Extract the (x, y) coordinate from the center of the cell holding the provided text.  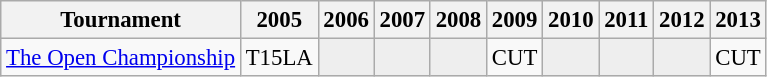
2010 (571, 20)
Tournament (121, 20)
2005 (279, 20)
2008 (458, 20)
The Open Championship (121, 58)
2007 (402, 20)
2009 (515, 20)
2012 (682, 20)
2011 (626, 20)
T15LA (279, 58)
2006 (346, 20)
2013 (738, 20)
